Extract the (X, Y) coordinate from the center of the cell holding the provided text.  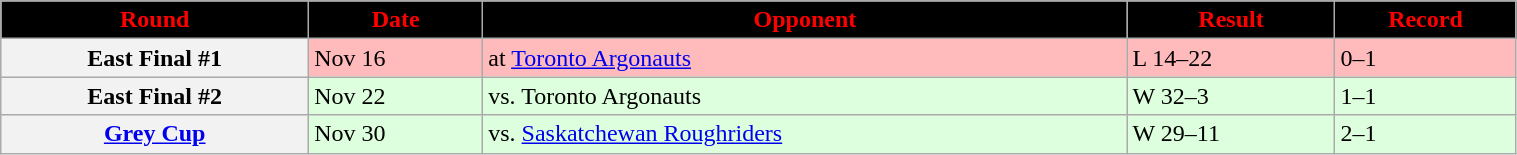
Nov 16 (396, 58)
vs. Toronto Argonauts (805, 96)
Round (155, 20)
vs. Saskatchewan Roughriders (805, 134)
Nov 22 (396, 96)
Nov 30 (396, 134)
at Toronto Argonauts (805, 58)
Result (1231, 20)
0–1 (1426, 58)
2–1 (1426, 134)
W 32–3 (1231, 96)
Record (1426, 20)
East Final #2 (155, 96)
Opponent (805, 20)
1–1 (1426, 96)
East Final #1 (155, 58)
L 14–22 (1231, 58)
Date (396, 20)
W 29–11 (1231, 134)
Grey Cup (155, 134)
